Capture the cell that displays the provided text and extract its [x, y] central coordinate. 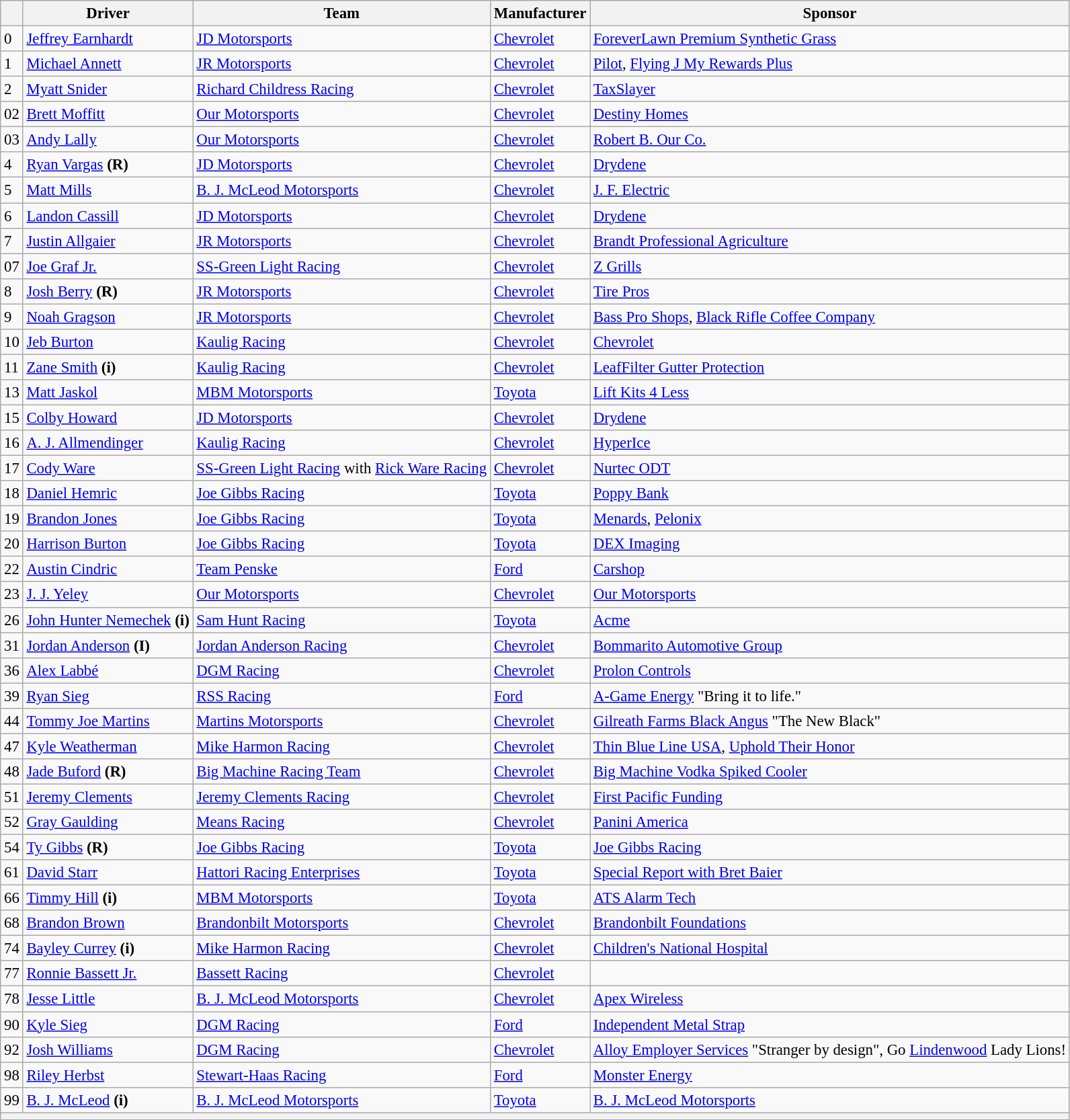
98 [12, 1075]
54 [12, 848]
B. J. McLeod (i) [108, 1100]
48 [12, 772]
5 [12, 190]
92 [12, 1049]
Brandon Brown [108, 923]
Brandonbilt Foundations [830, 923]
Big Machine Racing Team [341, 772]
Kyle Sieg [108, 1025]
Bayley Currey (i) [108, 949]
36 [12, 670]
6 [12, 216]
Jeremy Clements [108, 797]
Poppy Bank [830, 493]
17 [12, 469]
78 [12, 999]
Jeffrey Earnhardt [108, 39]
Z Grills [830, 266]
Gray Gaulding [108, 822]
Jade Buford (R) [108, 772]
39 [12, 696]
Team [341, 13]
Richard Childress Racing [341, 89]
16 [12, 443]
02 [12, 114]
Sponsor [830, 13]
Pilot, Flying J My Rewards Plus [830, 64]
Austin Cindric [108, 569]
Lift Kits 4 Less [830, 393]
HyperIce [830, 443]
11 [12, 367]
Big Machine Vodka Spiked Cooler [830, 772]
07 [12, 266]
Tire Pros [830, 291]
20 [12, 544]
TaxSlayer [830, 89]
7 [12, 241]
Thin Blue Line USA, Uphold Their Honor [830, 746]
31 [12, 645]
51 [12, 797]
First Pacific Funding [830, 797]
ForeverLawn Premium Synthetic Grass [830, 39]
Matt Jaskol [108, 393]
Nurtec ODT [830, 469]
Ty Gibbs (R) [108, 848]
Justin Allgaier [108, 241]
Children's National Hospital [830, 949]
Jordan Anderson Racing [341, 645]
J. F. Electric [830, 190]
Cody Ware [108, 469]
0 [12, 39]
Riley Herbst [108, 1075]
13 [12, 393]
Brandt Professional Agriculture [830, 241]
A-Game Energy "Bring it to life." [830, 696]
Sam Hunt Racing [341, 620]
Timmy Hill (i) [108, 898]
Bommarito Automotive Group [830, 645]
Team Penske [341, 569]
LeafFilter Gutter Protection [830, 367]
Brandonbilt Motorsports [341, 923]
Means Racing [341, 822]
Jeremy Clements Racing [341, 797]
Martins Motorsports [341, 721]
Ryan Sieg [108, 696]
Daniel Hemric [108, 493]
Josh Berry (R) [108, 291]
Matt Mills [108, 190]
1 [12, 64]
19 [12, 519]
Hattori Racing Enterprises [341, 873]
Josh Williams [108, 1049]
Andy Lally [108, 140]
Jordan Anderson (I) [108, 645]
Special Report with Bret Baier [830, 873]
Gilreath Farms Black Angus "The New Black" [830, 721]
22 [12, 569]
90 [12, 1025]
99 [12, 1100]
Myatt Snider [108, 89]
Alloy Employer Services "Stranger by design", Go Lindenwood Lady Lions! [830, 1049]
Harrison Burton [108, 544]
Acme [830, 620]
10 [12, 342]
Michael Annett [108, 64]
03 [12, 140]
A. J. Allmendinger [108, 443]
Noah Gragson [108, 317]
Carshop [830, 569]
Robert B. Our Co. [830, 140]
Landon Cassill [108, 216]
Panini America [830, 822]
ATS Alarm Tech [830, 898]
Alex Labbé [108, 670]
J. J. Yeley [108, 595]
Driver [108, 13]
Manufacturer [540, 13]
DEX Imaging [830, 544]
Brandon Jones [108, 519]
47 [12, 746]
66 [12, 898]
18 [12, 493]
Independent Metal Strap [830, 1025]
Destiny Homes [830, 114]
44 [12, 721]
David Starr [108, 873]
John Hunter Nemechek (i) [108, 620]
68 [12, 923]
Jeb Burton [108, 342]
Ronnie Bassett Jr. [108, 974]
Bass Pro Shops, Black Rifle Coffee Company [830, 317]
SS-Green Light Racing with Rick Ware Racing [341, 469]
2 [12, 89]
Monster Energy [830, 1075]
SS-Green Light Racing [341, 266]
Jesse Little [108, 999]
61 [12, 873]
Tommy Joe Martins [108, 721]
Zane Smith (i) [108, 367]
Ryan Vargas (R) [108, 165]
Bassett Racing [341, 974]
RSS Racing [341, 696]
23 [12, 595]
Brett Moffitt [108, 114]
8 [12, 291]
Stewart-Haas Racing [341, 1075]
4 [12, 165]
9 [12, 317]
Prolon Controls [830, 670]
Kyle Weatherman [108, 746]
Menards, Pelonix [830, 519]
15 [12, 417]
Apex Wireless [830, 999]
Colby Howard [108, 417]
77 [12, 974]
26 [12, 620]
Joe Graf Jr. [108, 266]
74 [12, 949]
52 [12, 822]
